Return the (X, Y) coordinate for the center point of the cell that contains the specified text.  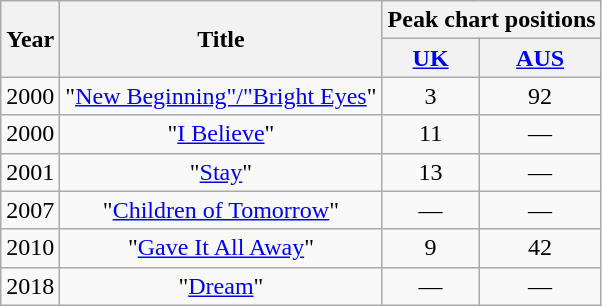
AUS (540, 58)
Year (30, 39)
2001 (30, 172)
42 (540, 248)
"Dream" (221, 286)
3 (430, 96)
"Children of Tomorrow" (221, 210)
UK (430, 58)
"New Beginning"/"Bright Eyes" (221, 96)
"Gave It All Away" (221, 248)
2007 (30, 210)
"Stay" (221, 172)
11 (430, 134)
2010 (30, 248)
Title (221, 39)
Peak chart positions (492, 20)
92 (540, 96)
2018 (30, 286)
9 (430, 248)
13 (430, 172)
"I Believe" (221, 134)
